Scan for the cell matching the given text and deliver its (x, y) coordinate at center. 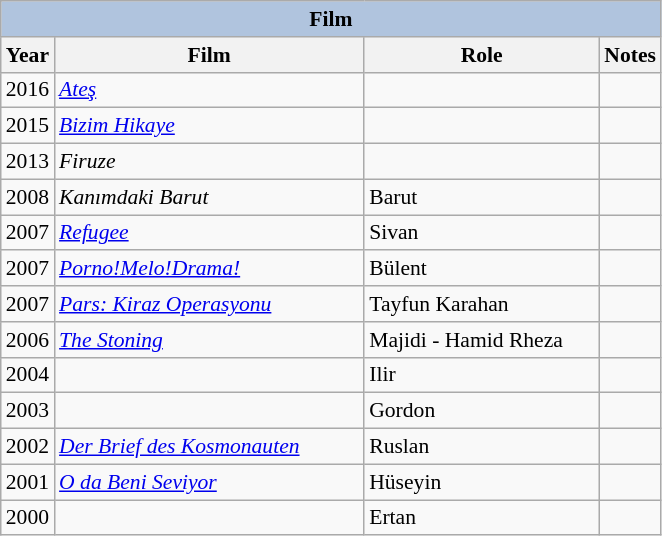
Hüseyin (482, 482)
Gordon (482, 411)
2000 (28, 518)
Porno!Melo!Drama! (209, 269)
Barut (482, 197)
O da Beni Seviyor (209, 482)
Ruslan (482, 447)
2004 (28, 375)
Firuze (209, 162)
The Stoning (209, 340)
Ateş (209, 90)
Pars: Kiraz Operasyonu (209, 304)
Year (28, 55)
Ertan (482, 518)
Notes (630, 55)
Role (482, 55)
Majidi - Hamid Rheza (482, 340)
2002 (28, 447)
2003 (28, 411)
2016 (28, 90)
Refugee (209, 233)
Ilir (482, 375)
Bizim Hikaye (209, 126)
Kanımdaki Barut (209, 197)
2013 (28, 162)
Sivan (482, 233)
2015 (28, 126)
2006 (28, 340)
2008 (28, 197)
2001 (28, 482)
Tayfun Karahan (482, 304)
Bülent (482, 269)
Der Brief des Kosmonauten (209, 447)
